Identify which cell holds the provided text, then report its (X, Y) central coordinate. 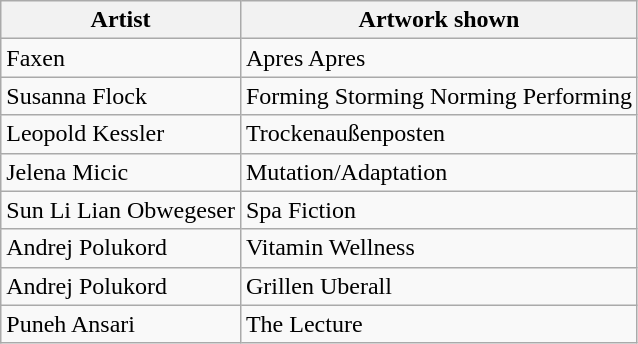
Susanna Flock (121, 96)
Artwork shown (438, 20)
Puneh Ansari (121, 324)
Vitamin Wellness (438, 248)
Sun Li Lian Obwegeser (121, 210)
The Lecture (438, 324)
Grillen Uberall (438, 286)
Leopold Kessler (121, 134)
Faxen (121, 58)
Apres Apres (438, 58)
Mutation/Adaptation (438, 172)
Forming Storming Norming Performing (438, 96)
Spa Fiction (438, 210)
Jelena Micic (121, 172)
Artist (121, 20)
Trockenaußenposten (438, 134)
